From the cell containing the given text, extract its center point as [x, y] coordinate. 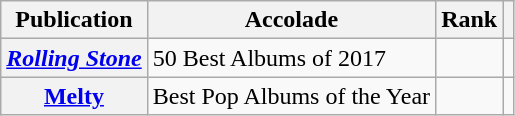
Publication [74, 20]
Rolling Stone [74, 58]
Accolade [291, 20]
Melty [74, 96]
Best Pop Albums of the Year [291, 96]
50 Best Albums of 2017 [291, 58]
Rank [470, 20]
